Capture the cell that displays the provided text and extract its [X, Y] central coordinate. 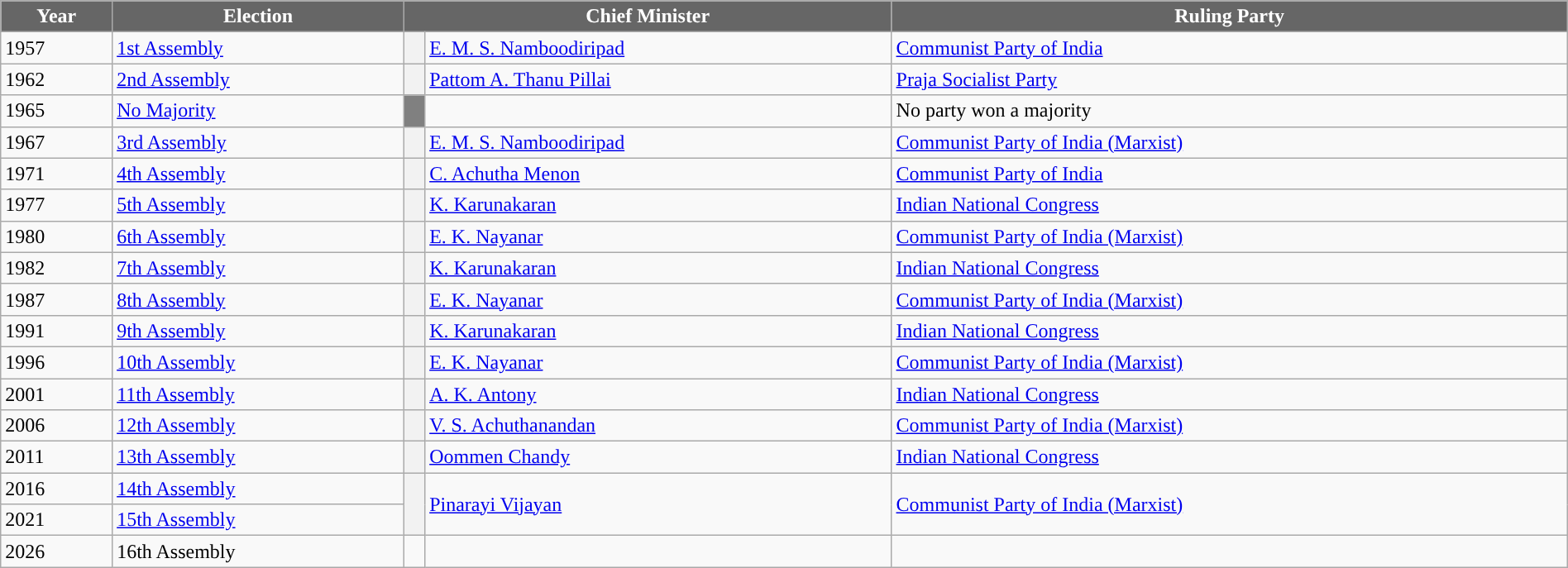
Pattom A. Thanu Pillai [658, 79]
5th Assembly [258, 205]
2026 [56, 551]
Chief Minister [648, 17]
3rd Assembly [258, 142]
12th Assembly [258, 426]
C. Achutha Menon [658, 174]
14th Assembly [258, 489]
Election [258, 17]
1957 [56, 48]
16th Assembly [258, 551]
1977 [56, 205]
2016 [56, 489]
4th Assembly [258, 174]
Ruling Party [1229, 17]
1980 [56, 236]
Year [56, 17]
1991 [56, 331]
1982 [56, 268]
No Majority [258, 111]
A. K. Antony [658, 394]
Pinarayi Vijayan [658, 504]
1965 [56, 111]
2011 [56, 457]
1971 [56, 174]
10th Assembly [258, 362]
V. S. Achuthanandan [658, 426]
1996 [56, 362]
13th Assembly [258, 457]
No party won a majority [1229, 111]
8th Assembly [258, 299]
1987 [56, 299]
6th Assembly [258, 236]
2001 [56, 394]
2021 [56, 520]
1st Assembly [258, 48]
1967 [56, 142]
Oommen Chandy [658, 457]
9th Assembly [258, 331]
Praja Socialist Party [1229, 79]
15th Assembly [258, 520]
7th Assembly [258, 268]
2nd Assembly [258, 79]
2006 [56, 426]
11th Assembly [258, 394]
1962 [56, 79]
